Pinpoint the cell where the given text exists, returning its (X, Y) midpoint coordinate. 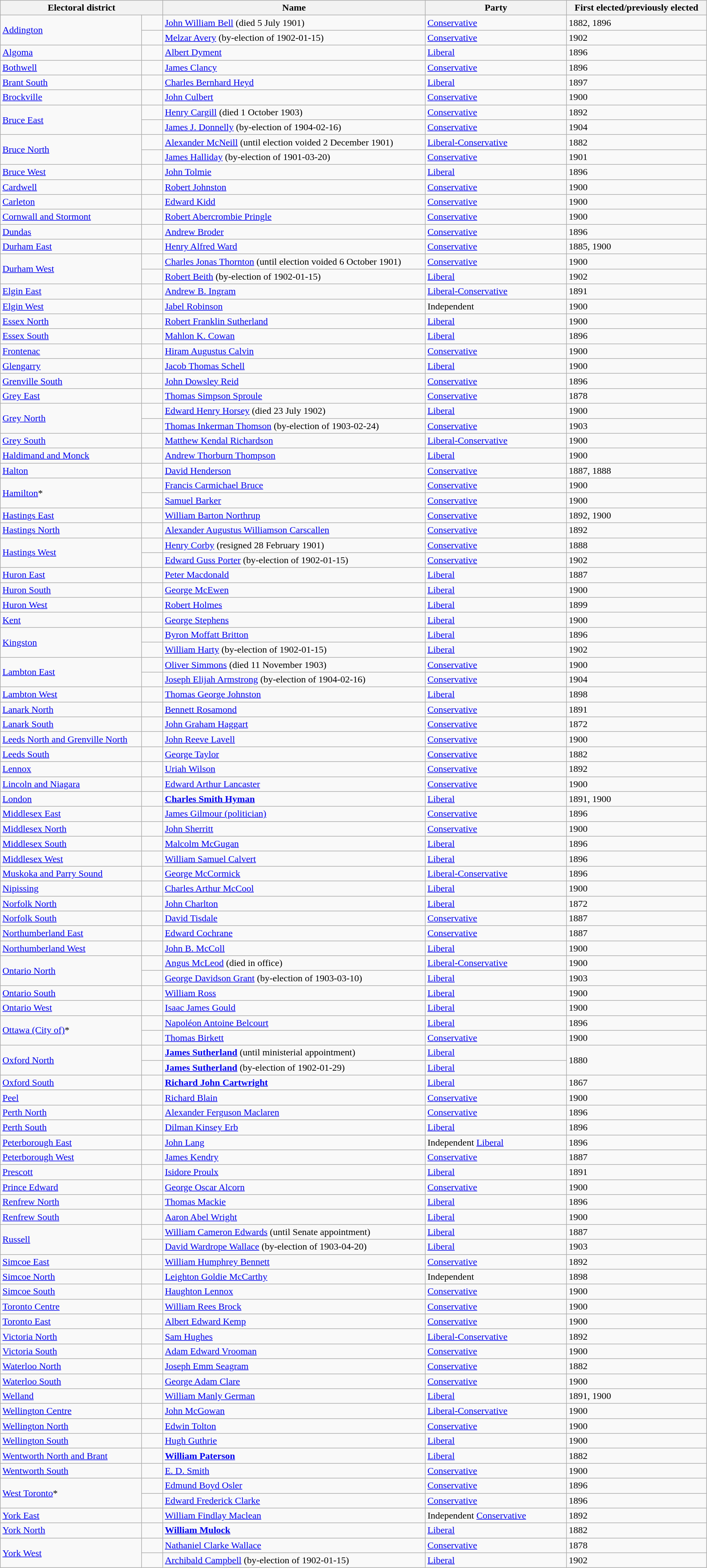
Nipissing (71, 888)
Wentworth North and Brant (71, 1456)
Bruce West (71, 172)
Edwin Tolton (294, 1426)
Durham East (71, 247)
Kingston (71, 642)
1887, 1888 (636, 471)
James Sutherland (by-election of 1902-01-29) (294, 1068)
1892, 1900 (636, 515)
Bothwell (71, 67)
William Rees Brock (294, 1306)
Huron West (71, 605)
1882, 1896 (636, 23)
Edward Frederick Clarke (294, 1501)
Durham West (71, 269)
Bruce East (71, 120)
Perth North (71, 1112)
Haldimand and Monck (71, 456)
Northumberland West (71, 948)
1867 (636, 1082)
1897 (636, 82)
Lanark South (71, 724)
John Reeve Lavell (294, 739)
Hiram Augustus Calvin (294, 351)
Lincoln and Niagara (71, 784)
Haughton Lennox (294, 1292)
Huron South (71, 590)
Andrew B. Ingram (294, 291)
Glengarry (71, 366)
David Henderson (294, 471)
Ontario West (71, 1008)
Alexander Ferguson Maclaren (294, 1112)
Northumberland East (71, 933)
Middlesex East (71, 814)
James Gilmour (politician) (294, 814)
Sam Hughes (294, 1336)
Charles Arthur McCool (294, 888)
James Sutherland (until ministerial appointment) (294, 1053)
Algoma (71, 53)
Ontario South (71, 993)
Hastings North (71, 530)
John Sherritt (294, 829)
Edward Arthur Lancaster (294, 784)
John Lang (294, 1142)
Brant South (71, 82)
Waterloo South (71, 1381)
Albert Edward Kemp (294, 1321)
Samuel Barker (294, 500)
Charles Smith Hyman (294, 799)
Prince Edward (71, 1187)
John Charlton (294, 903)
William Mulock (294, 1530)
Uriah Wilson (294, 769)
William Barton Northrup (294, 515)
Peter Macdonald (294, 575)
Melzar Avery (by-election of 1902-01-15) (294, 38)
George McEwen (294, 590)
York West (71, 1553)
George Davidson Grant (by-election of 1903-03-10) (294, 978)
1888 (636, 545)
Independent Liberal (496, 1142)
Aaron Abel Wright (294, 1217)
Frontenac (71, 351)
Wellington Centre (71, 1411)
Thomas Mackie (294, 1202)
James Kendry (294, 1157)
Peel (71, 1097)
George Stephens (294, 620)
Elgin West (71, 306)
Leeds North and Grenville North (71, 739)
Grey North (71, 418)
Adam Edward Vrooman (294, 1351)
Edmund Boyd Osler (294, 1486)
Toronto East (71, 1321)
Jacob Thomas Schell (294, 366)
Peterborough West (71, 1157)
Charles Bernhard Heyd (294, 82)
George Taylor (294, 754)
Prescott (71, 1172)
John Dowsley Reid (294, 381)
York North (71, 1530)
York East (71, 1515)
Independent Conservative (496, 1515)
1880 (636, 1060)
Edward Henry Horsey (died 23 July 1902) (294, 411)
Middlesex North (71, 829)
Robert Franklin Sutherland (294, 321)
William Ross (294, 993)
1901 (636, 157)
Halton (71, 471)
Edward Cochrane (294, 933)
Isaac James Gould (294, 1008)
Oxford South (71, 1082)
William Samuel Calvert (294, 859)
Simcoe East (71, 1262)
Thomas Simpson Sproule (294, 396)
Huron East (71, 575)
Robert Johnston (294, 187)
Wellington North (71, 1426)
Joseph Elijah Armstrong (by-election of 1904-02-16) (294, 680)
Leeds South (71, 754)
Name (294, 8)
1899 (636, 605)
Lambton West (71, 695)
Kent (71, 620)
David Tisdale (294, 919)
Thomas Birkett (294, 1038)
Russell (71, 1239)
Norfolk North (71, 903)
E. D. Smith (294, 1471)
Muskoka and Parry Sound (71, 873)
James J. Donnelly (by-election of 1904-02-16) (294, 127)
Robert Beith (by-election of 1902-01-15) (294, 276)
Renfrew South (71, 1217)
Alexander Augustus Williamson Carscallen (294, 530)
Essex North (71, 321)
Essex South (71, 336)
Robert Holmes (294, 605)
Napoléon Antoine Belcourt (294, 1023)
Jabel Robinson (294, 306)
Byron Moffatt Britton (294, 635)
George Adam Clare (294, 1381)
Isidore Proulx (294, 1172)
William Manly German (294, 1396)
Andrew Thorburn Thompson (294, 456)
First elected/previously elected (636, 8)
Addington (71, 30)
Robert Abercrombie Pringle (294, 217)
Henry Alfred Ward (294, 247)
Oliver Simmons (died 11 November 1903) (294, 665)
Grenville South (71, 381)
Francis Carmichael Bruce (294, 486)
Waterloo North (71, 1366)
Elgin East (71, 291)
William Findlay Maclean (294, 1515)
John B. McColl (294, 948)
Ottawa (City of)* (71, 1030)
William Cameron Edwards (until Senate appointment) (294, 1232)
West Toronto* (71, 1493)
Andrew Broder (294, 232)
Richard John Cartwright (294, 1082)
Victoria South (71, 1351)
London (71, 799)
William Humphrey Bennett (294, 1262)
Renfrew North (71, 1202)
William Harty (by-election of 1902-01-15) (294, 649)
Cardwell (71, 187)
John McGowan (294, 1411)
Cornwall and Stormont (71, 217)
Party (496, 8)
David Wardrope Wallace (by-election of 1903-04-20) (294, 1247)
James Clancy (294, 67)
William Paterson (294, 1456)
Albert Dyment (294, 53)
Richard Blain (294, 1097)
Hugh Guthrie (294, 1441)
Matthew Kendal Richardson (294, 441)
Edward Kidd (294, 202)
Hamilton* (71, 493)
Peterborough East (71, 1142)
Perth South (71, 1127)
Alexander McNeill (until election voided 2 December 1901) (294, 142)
Hastings East (71, 515)
Brockville (71, 97)
Simcoe North (71, 1277)
John Culbert (294, 97)
Middlesex South (71, 844)
1885, 1900 (636, 247)
Bennett Rosamond (294, 709)
John William Bell (died 5 July 1901) (294, 23)
Hastings West (71, 553)
Nathaniel Clarke Wallace (294, 1545)
Middlesex West (71, 859)
Electoral district (82, 8)
Welland (71, 1396)
Charles Jonas Thornton (until election voided 6 October 1901) (294, 262)
Henry Corby (resigned 28 February 1901) (294, 545)
Simcoe South (71, 1292)
Wellington South (71, 1441)
Carleton (71, 202)
Dundas (71, 232)
Ontario North (71, 971)
Angus McLeod (died in office) (294, 963)
Grey South (71, 441)
John Graham Haggart (294, 724)
Victoria North (71, 1336)
Thomas Inkerman Thomson (by-election of 1903-02-24) (294, 426)
Wentworth South (71, 1471)
Malcolm McGugan (294, 844)
George McCormick (294, 873)
Lennox (71, 769)
Thomas George Johnston (294, 695)
Leighton Goldie McCarthy (294, 1277)
Mahlon K. Cowan (294, 336)
John Tolmie (294, 172)
Edward Guss Porter (by-election of 1902-01-15) (294, 560)
George Oscar Alcorn (294, 1187)
Joseph Emm Seagram (294, 1366)
Norfolk South (71, 919)
Bruce North (71, 149)
Toronto Centre (71, 1306)
Henry Cargill (died 1 October 1903) (294, 112)
Grey East (71, 396)
Lanark North (71, 709)
Lambton East (71, 672)
Dilman Kinsey Erb (294, 1127)
James Halliday (by-election of 1901-03-20) (294, 157)
Archibald Campbell (by-election of 1902-01-15) (294, 1560)
Oxford North (71, 1060)
